Identify which cell holds the provided text, then report its [x, y] central coordinate. 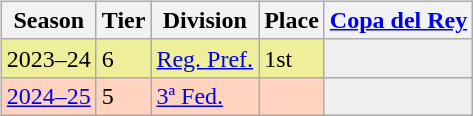
Copa del Rey [398, 20]
Season [48, 20]
5 [124, 96]
Place [292, 20]
3ª Fed. [205, 96]
2023–24 [48, 58]
Reg. Pref. [205, 58]
2024–25 [48, 96]
6 [124, 58]
Division [205, 20]
1st [292, 58]
Tier [124, 20]
